Provide the (X, Y) coordinate of the cell's center where the given text is located.  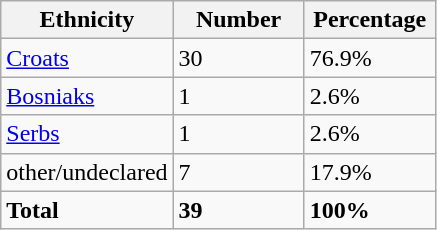
Total (87, 210)
other/undeclared (87, 172)
Ethnicity (87, 20)
Croats (87, 58)
76.9% (370, 58)
Serbs (87, 134)
Bosniaks (87, 96)
17.9% (370, 172)
30 (238, 58)
Percentage (370, 20)
7 (238, 172)
39 (238, 210)
100% (370, 210)
Number (238, 20)
